Extract the (x, y) coordinate from the center of the cell holding the provided text.  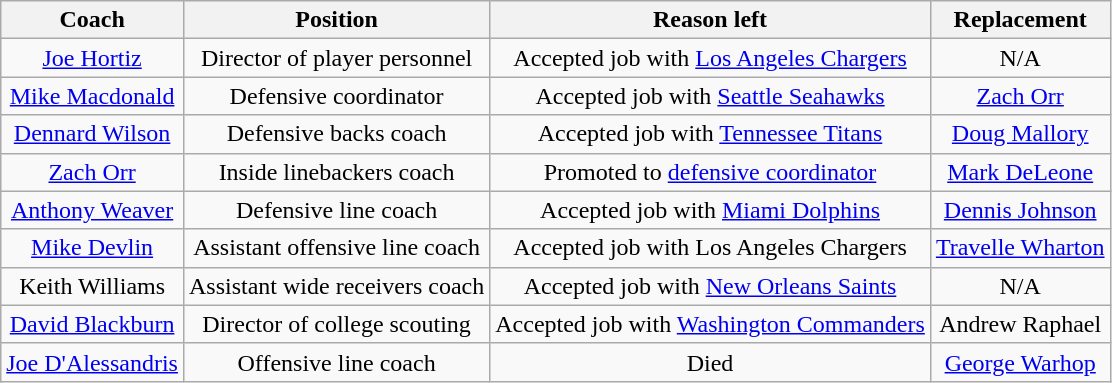
Accepted job with New Orleans Saints (710, 286)
Mike Devlin (92, 248)
Director of player personnel (336, 58)
Died (710, 362)
Promoted to defensive coordinator (710, 172)
Accepted job with Miami Dolphins (710, 210)
Assistant wide receivers coach (336, 286)
Position (336, 20)
Travelle Wharton (1020, 248)
Accepted job with Washington Commanders (710, 324)
Joe Hortiz (92, 58)
Assistant offensive line coach (336, 248)
Accepted job with Tennessee Titans (710, 134)
Replacement (1020, 20)
Doug Mallory (1020, 134)
Andrew Raphael (1020, 324)
Mike Macdonald (92, 96)
Offensive line coach (336, 362)
Reason left (710, 20)
Coach (92, 20)
Defensive backs coach (336, 134)
Joe D'Alessandris (92, 362)
Mark DeLeone (1020, 172)
Keith Williams (92, 286)
George Warhop (1020, 362)
Inside linebackers coach (336, 172)
Dennard Wilson (92, 134)
Director of college scouting (336, 324)
David Blackburn (92, 324)
Anthony Weaver (92, 210)
Dennis Johnson (1020, 210)
Accepted job with Seattle Seahawks (710, 96)
Defensive coordinator (336, 96)
Defensive line coach (336, 210)
